From the cell containing the given text, extract its center point as [x, y] coordinate. 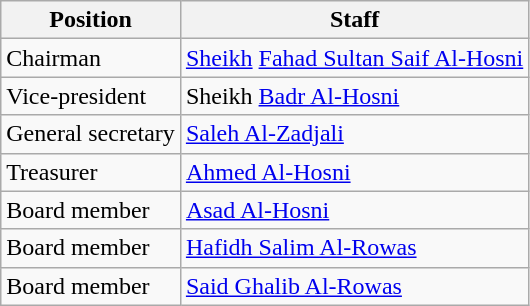
Sheikh Fahad Sultan Saif Al-Hosni [354, 58]
Hafidh Salim Al-Rowas [354, 248]
Ahmed Al-Hosni [354, 172]
Saleh Al-Zadjali [354, 134]
Staff [354, 20]
General secretary [91, 134]
Treasurer [91, 172]
Sheikh Badr Al-Hosni [354, 96]
Said Ghalib Al-Rowas [354, 286]
Asad Al-Hosni [354, 210]
Chairman [91, 58]
Vice-president [91, 96]
Position [91, 20]
